Output the [x, y] coordinate of the center of the cell containing the given text.  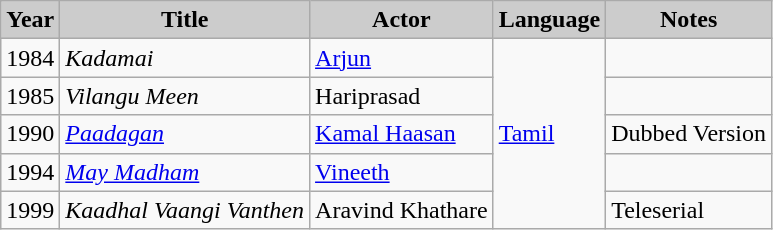
1985 [30, 96]
Teleserial [689, 210]
Language [549, 20]
Arjun [402, 58]
Dubbed Version [689, 134]
1994 [30, 172]
Notes [689, 20]
Title [185, 20]
Tamil [549, 134]
Paadagan [185, 134]
Kaadhal Vaangi Vanthen [185, 210]
Kamal Haasan [402, 134]
Hariprasad [402, 96]
1984 [30, 58]
Vineeth [402, 172]
Year [30, 20]
Kadamai [185, 58]
Aravind Khathare [402, 210]
Actor [402, 20]
1999 [30, 210]
1990 [30, 134]
Vilangu Meen [185, 96]
May Madham [185, 172]
